Return (x, y) of the center of cell containing provided text 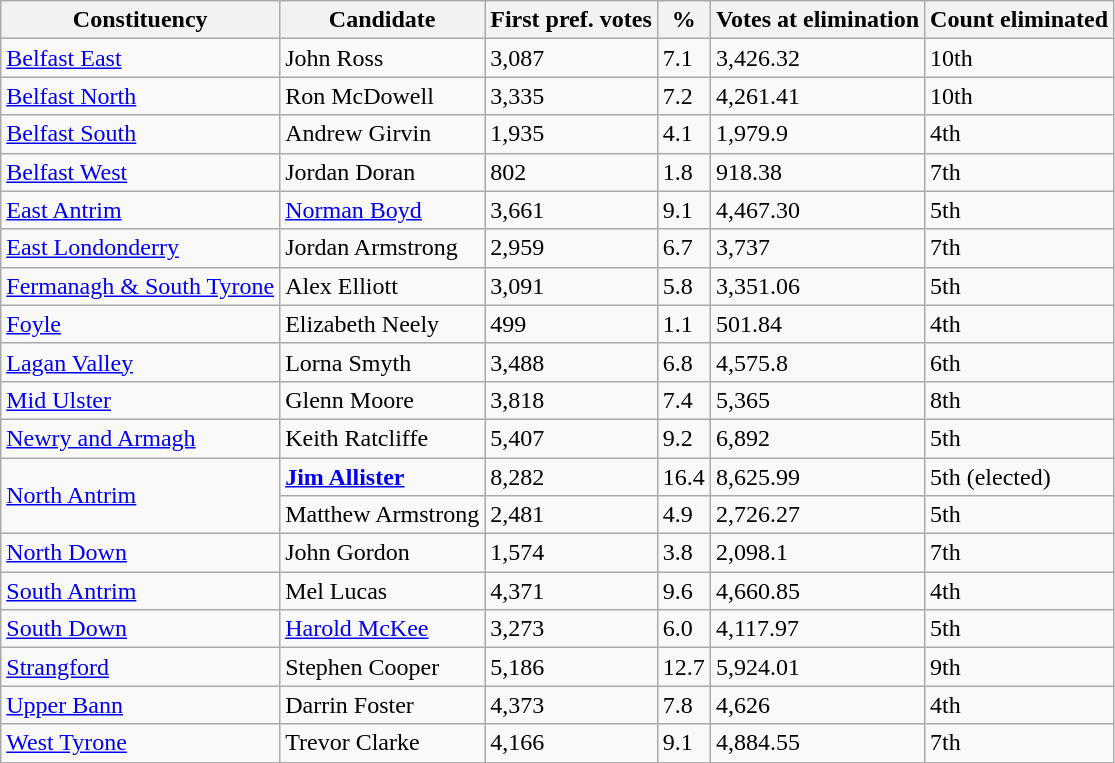
Candidate (382, 20)
Glenn Moore (382, 400)
John Ross (382, 58)
6,892 (817, 438)
Belfast South (140, 134)
North Antrim (140, 496)
7.4 (684, 400)
4,261.41 (817, 96)
6.7 (684, 248)
4,626 (817, 705)
4.9 (684, 515)
South Down (140, 629)
4,117.97 (817, 629)
9.2 (684, 438)
8th (1020, 400)
Harold McKee (382, 629)
7.1 (684, 58)
South Antrim (140, 591)
West Tyrone (140, 743)
6th (1020, 362)
4,884.55 (817, 743)
1,935 (572, 134)
16.4 (684, 477)
Newry and Armagh (140, 438)
Matthew Armstrong (382, 515)
Trevor Clarke (382, 743)
Belfast North (140, 96)
9.6 (684, 591)
3,091 (572, 286)
Count eliminated (1020, 20)
4,467.30 (817, 210)
Alex Elliott (382, 286)
Ron McDowell (382, 96)
5th (elected) (1020, 477)
Foyle (140, 324)
5,186 (572, 667)
1.8 (684, 172)
Lorna Smyth (382, 362)
Andrew Girvin (382, 134)
Constituency (140, 20)
Mel Lucas (382, 591)
3,488 (572, 362)
5.8 (684, 286)
3,426.32 (817, 58)
John Gordon (382, 553)
Upper Bann (140, 705)
1,979.9 (817, 134)
2,481 (572, 515)
Darrin Foster (382, 705)
8,625.99 (817, 477)
3,661 (572, 210)
1,574 (572, 553)
East Londonderry (140, 248)
2,098.1 (817, 553)
Mid Ulster (140, 400)
Votes at elimination (817, 20)
3.8 (684, 553)
9th (1020, 667)
12.7 (684, 667)
Keith Ratcliffe (382, 438)
1.1 (684, 324)
% (684, 20)
North Down (140, 553)
8,282 (572, 477)
Norman Boyd (382, 210)
Jim Allister (382, 477)
4,373 (572, 705)
802 (572, 172)
Strangford (140, 667)
3,351.06 (817, 286)
East Antrim (140, 210)
3,818 (572, 400)
4,166 (572, 743)
3,737 (817, 248)
4,371 (572, 591)
918.38 (817, 172)
4,575.8 (817, 362)
3,087 (572, 58)
7.8 (684, 705)
Fermanagh & South Tyrone (140, 286)
Belfast East (140, 58)
5,365 (817, 400)
Elizabeth Neely (382, 324)
499 (572, 324)
Belfast West (140, 172)
5,407 (572, 438)
7.2 (684, 96)
6.8 (684, 362)
6.0 (684, 629)
Jordan Doran (382, 172)
Stephen Cooper (382, 667)
4.1 (684, 134)
Jordan Armstrong (382, 248)
4,660.85 (817, 591)
2,726.27 (817, 515)
5,924.01 (817, 667)
First pref. votes (572, 20)
Lagan Valley (140, 362)
3,335 (572, 96)
501.84 (817, 324)
3,273 (572, 629)
2,959 (572, 248)
